Output the (x, y) coordinate of the center of the cell containing the given text.  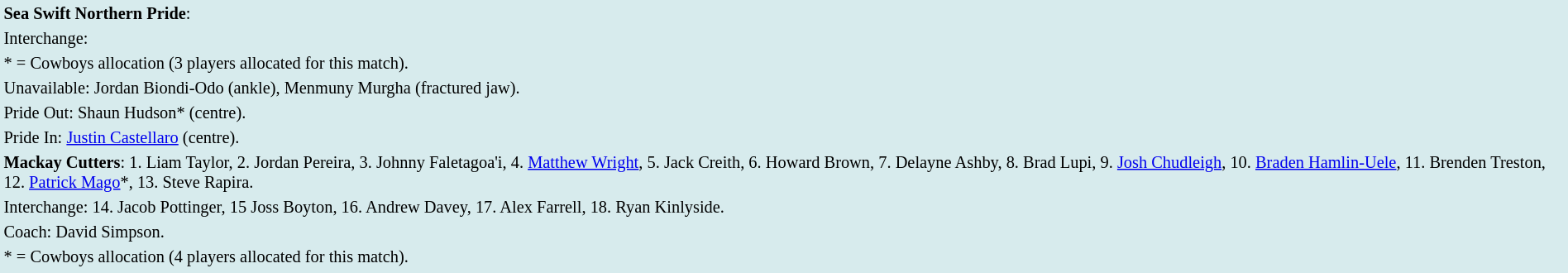
* = Cowboys allocation (3 players allocated for this match). (784, 63)
Sea Swift Northern Pride: (784, 13)
Pride Out: Shaun Hudson* (centre). (784, 113)
Coach: David Simpson. (784, 232)
Unavailable: Jordan Biondi-Odo (ankle), Menmuny Murgha (fractured jaw). (784, 88)
Interchange: (784, 38)
* = Cowboys allocation (4 players allocated for this match). (784, 256)
Interchange: 14. Jacob Pottinger, 15 Joss Boyton, 16. Andrew Davey, 17. Alex Farrell, 18. Ryan Kinlyside. (784, 207)
Pride In: Justin Castellaro (centre). (784, 137)
